Extract the [X, Y] coordinate from the center of the cell holding the provided text.  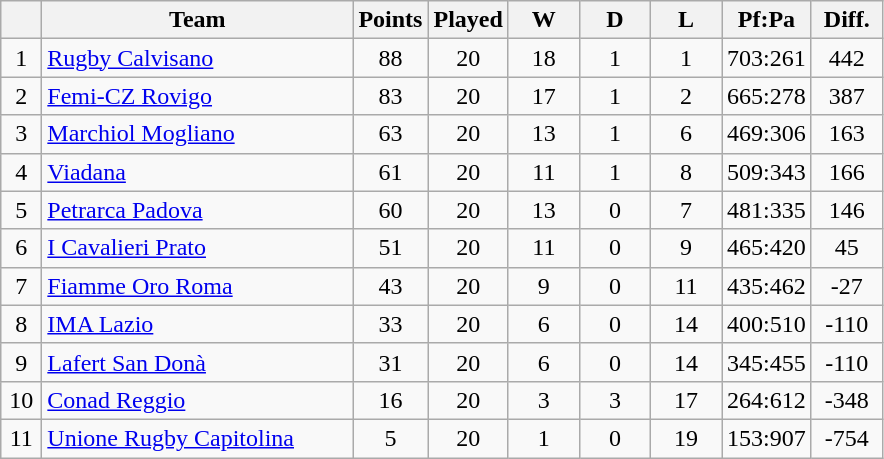
-348 [846, 400]
264:612 [767, 400]
88 [390, 58]
Fiamme Oro Roma [198, 286]
435:462 [767, 286]
Pf:Pa [767, 20]
83 [390, 96]
Lafert San Donà [198, 362]
43 [390, 286]
I Cavalieri Prato [198, 248]
W [544, 20]
18 [544, 58]
166 [846, 172]
Diff. [846, 20]
665:278 [767, 96]
63 [390, 134]
481:335 [767, 210]
146 [846, 210]
-754 [846, 438]
Team [198, 20]
703:261 [767, 58]
345:455 [767, 362]
509:343 [767, 172]
10 [22, 400]
61 [390, 172]
Rugby Calvisano [198, 58]
16 [390, 400]
31 [390, 362]
Unione Rugby Capitolina [198, 438]
442 [846, 58]
163 [846, 134]
-27 [846, 286]
19 [686, 438]
Petrarca Padova [198, 210]
Marchiol Mogliano [198, 134]
387 [846, 96]
Points [390, 20]
L [686, 20]
33 [390, 324]
Conad Reggio [198, 400]
45 [846, 248]
IMA Lazio [198, 324]
Played [468, 20]
60 [390, 210]
469:306 [767, 134]
465:420 [767, 248]
153:907 [767, 438]
D [614, 20]
51 [390, 248]
4 [22, 172]
Femi-CZ Rovigo [198, 96]
Viadana [198, 172]
400:510 [767, 324]
